Extract the [X, Y] coordinate from the center of the cell holding the provided text.  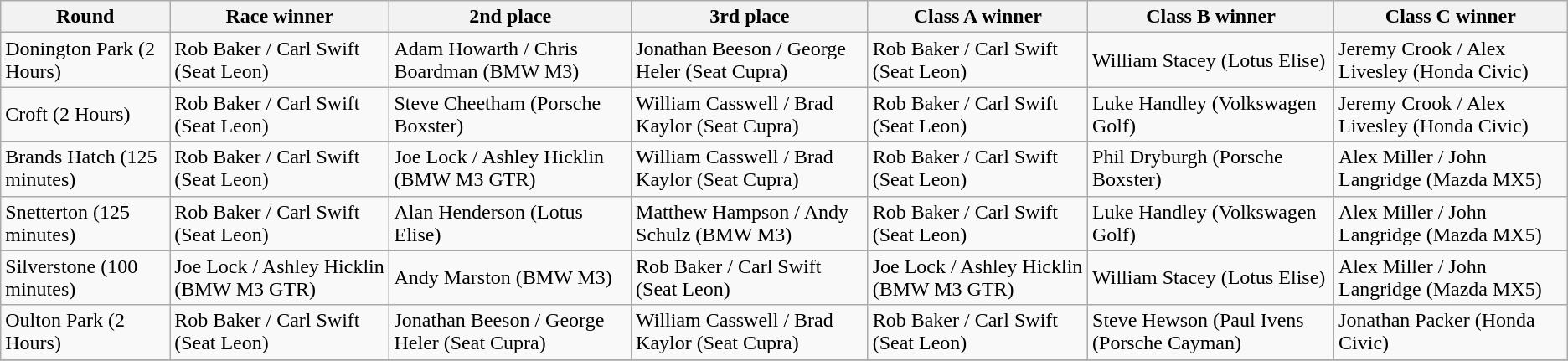
Round [85, 17]
Steve Hewson (Paul Ivens (Porsche Cayman) [1211, 332]
Andy Marston (BMW M3) [511, 278]
Race winner [280, 17]
Snetterton (125 minutes) [85, 223]
2nd place [511, 17]
Class B winner [1211, 17]
Class A winner [977, 17]
Adam Howarth / Chris Boardman (BMW M3) [511, 60]
Brands Hatch (125 minutes) [85, 169]
Donington Park (2 Hours) [85, 60]
Jonathan Packer (Honda Civic) [1451, 332]
Silverstone (100 minutes) [85, 278]
Alan Henderson (Lotus Elise) [511, 223]
Steve Cheetham (Porsche Boxster) [511, 114]
3rd place [750, 17]
Phil Dryburgh (Porsche Boxster) [1211, 169]
Oulton Park (2 Hours) [85, 332]
Matthew Hampson / Andy Schulz (BMW M3) [750, 223]
Class C winner [1451, 17]
Croft (2 Hours) [85, 114]
